Identify which cell holds the provided text, then report its [x, y] central coordinate. 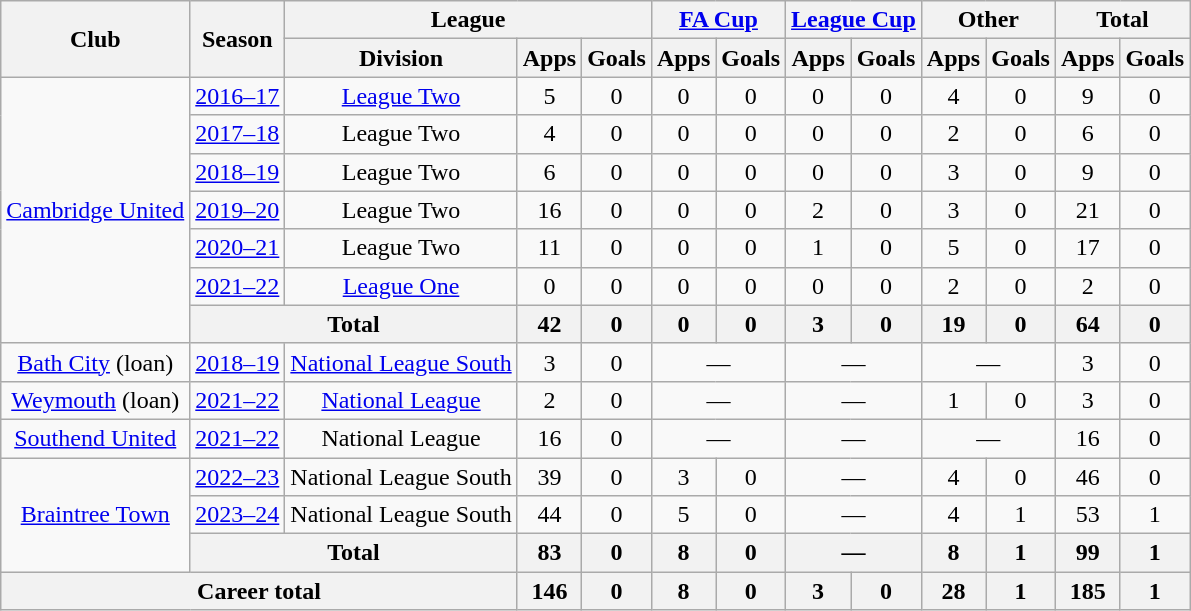
League One [401, 286]
21 [1087, 210]
19 [953, 324]
Season [238, 39]
Club [96, 39]
2019–20 [238, 210]
Bath City (loan) [96, 362]
99 [1087, 553]
League Cup [854, 20]
2023–24 [238, 515]
83 [549, 553]
46 [1087, 477]
Other [988, 20]
Braintree Town [96, 515]
League [468, 20]
FA Cup [718, 20]
2020–21 [238, 248]
39 [549, 477]
28 [953, 591]
185 [1087, 591]
2022–23 [238, 477]
17 [1087, 248]
53 [1087, 515]
Southend United [96, 438]
Division [401, 58]
Cambridge United [96, 210]
11 [549, 248]
146 [549, 591]
Career total [259, 591]
Weymouth (loan) [96, 400]
2017–18 [238, 134]
64 [1087, 324]
42 [549, 324]
44 [549, 515]
2016–17 [238, 96]
